Locate the cell with the specified text and output its [X, Y] center coordinate. 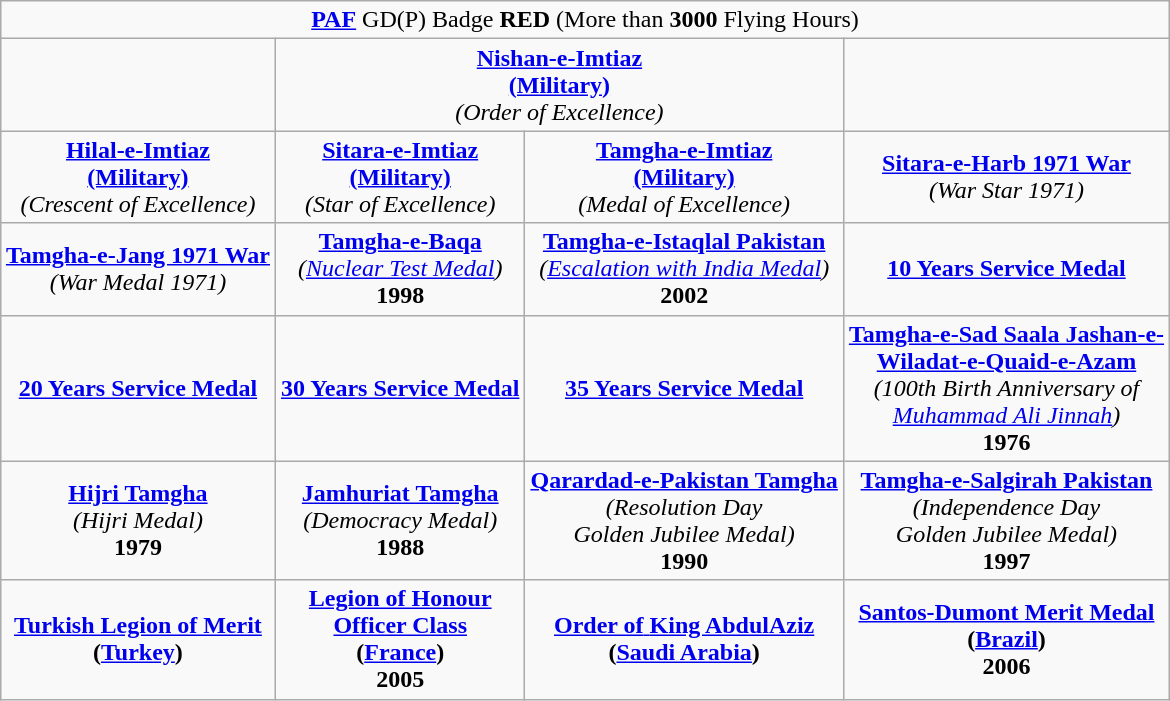
Hilal-e-Imtiaz(Military)(Crescent of Excellence) [138, 177]
35 Years Service Medal [684, 388]
Legion of HonourOfficer Class(France)2005 [400, 640]
Santos-Dumont Merit Medal(Brazil)2006 [1006, 640]
Sitara-e-Harb 1971 War(War Star 1971) [1006, 177]
Hijri Tamgha(Hijri Medal)1979 [138, 520]
Sitara-e-Imtiaz(Military)(Star of Excellence) [400, 177]
Tamgha-e-Baqa(Nuclear Test Medal)1998 [400, 269]
Qarardad-e-Pakistan Tamgha(Resolution DayGolden Jubilee Medal)1990 [684, 520]
Jamhuriat Tamgha(Democracy Medal)1988 [400, 520]
Tamgha-e-Istaqlal Pakistan(Escalation with India Medal)2002 [684, 269]
Tamgha-e-Salgirah Pakistan(Independence DayGolden Jubilee Medal)1997 [1006, 520]
PAF GD(P) Badge RED (More than 3000 Flying Hours) [584, 20]
20 Years Service Medal [138, 388]
30 Years Service Medal [400, 388]
10 Years Service Medal [1006, 269]
Tamgha-e-Sad Saala Jashan-e-Wiladat-e-Quaid-e-Azam(100th Birth Anniversary ofMuhammad Ali Jinnah)1976 [1006, 388]
Nishan-e-Imtiaz(Military)(Order of Excellence) [559, 85]
Order of King AbdulAziz(Saudi Arabia) [684, 640]
Tamgha-e-Jang 1971 War(War Medal 1971) [138, 269]
Tamgha-e-Imtiaz(Military)(Medal of Excellence) [684, 177]
Turkish Legion of Merit(Turkey) [138, 640]
